Output the (X, Y) coordinate of the center of the cell containing the given text.  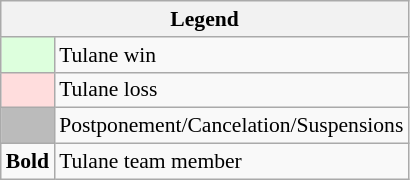
Postponement/Cancelation/Suspensions (231, 126)
Tulane win (231, 55)
Bold (28, 162)
Tulane team member (231, 162)
Tulane loss (231, 90)
Legend (205, 19)
